For the text-containing cell, return its midpoint in [x, y] coordinate format. 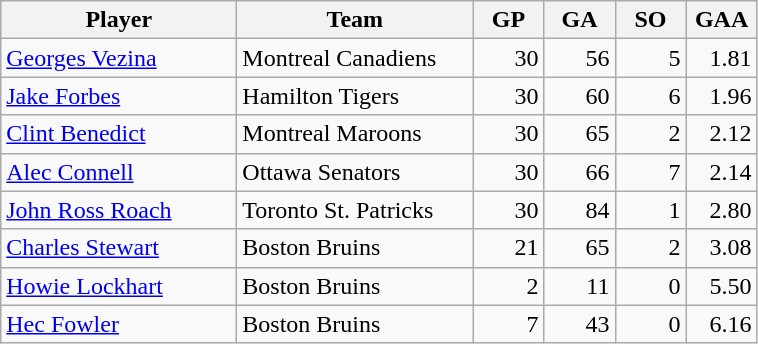
Hec Fowler [119, 324]
5 [650, 58]
Alec Connell [119, 172]
Team [355, 20]
5.50 [722, 286]
84 [580, 210]
SO [650, 20]
Ottawa Senators [355, 172]
GAA [722, 20]
66 [580, 172]
Georges Vezina [119, 58]
Toronto St. Patricks [355, 210]
2.12 [722, 134]
2.80 [722, 210]
2.14 [722, 172]
Montreal Maroons [355, 134]
43 [580, 324]
Charles Stewart [119, 248]
Hamilton Tigers [355, 96]
GP [508, 20]
56 [580, 58]
Player [119, 20]
Clint Benedict [119, 134]
60 [580, 96]
6.16 [722, 324]
Jake Forbes [119, 96]
1.96 [722, 96]
Montreal Canadiens [355, 58]
21 [508, 248]
6 [650, 96]
11 [580, 286]
1 [650, 210]
John Ross Roach [119, 210]
3.08 [722, 248]
1.81 [722, 58]
GA [580, 20]
Howie Lockhart [119, 286]
